Find where the given text appears and provide that cell's center as (x, y) coordinate. 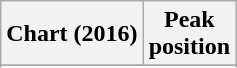
Peak position (189, 34)
Chart (2016) (72, 34)
